Scan for the cell matching the given text and deliver its [X, Y] coordinate at center. 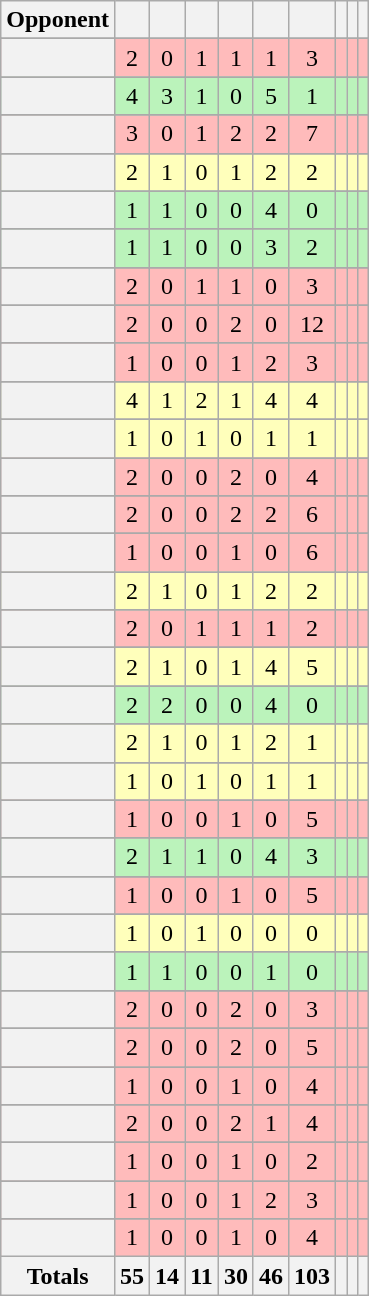
14 [168, 1276]
12 [312, 324]
30 [236, 1276]
11 [202, 1276]
Totals [58, 1276]
103 [312, 1276]
55 [132, 1276]
46 [270, 1276]
7 [312, 134]
Opponent [58, 20]
